From the cell containing the given text, extract its center point as (X, Y) coordinate. 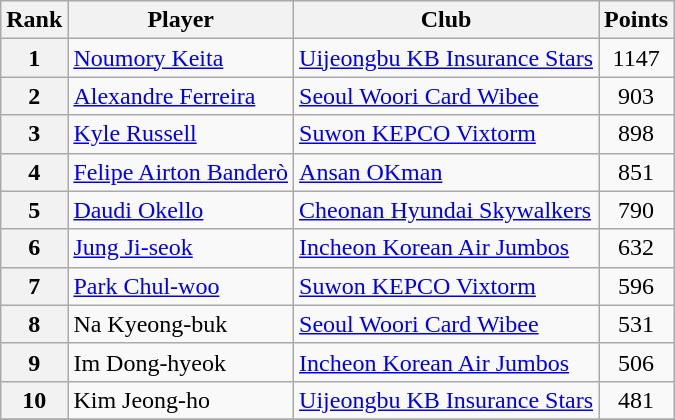
Points (636, 20)
9 (34, 362)
Alexandre Ferreira (181, 96)
Park Chul-woo (181, 286)
Cheonan Hyundai Skywalkers (446, 210)
3 (34, 134)
481 (636, 400)
Daudi Okello (181, 210)
8 (34, 324)
632 (636, 248)
898 (636, 134)
596 (636, 286)
2 (34, 96)
Ansan OKman (446, 172)
Na Kyeong-buk (181, 324)
Jung Ji-seok (181, 248)
506 (636, 362)
10 (34, 400)
531 (636, 324)
Player (181, 20)
7 (34, 286)
Rank (34, 20)
1 (34, 58)
Kyle Russell (181, 134)
Felipe Airton Banderò (181, 172)
851 (636, 172)
790 (636, 210)
6 (34, 248)
903 (636, 96)
Club (446, 20)
Noumory Keita (181, 58)
5 (34, 210)
1147 (636, 58)
Kim Jeong-ho (181, 400)
Im Dong-hyeok (181, 362)
4 (34, 172)
